Extract the [X, Y] coordinate from the center of the cell holding the provided text.  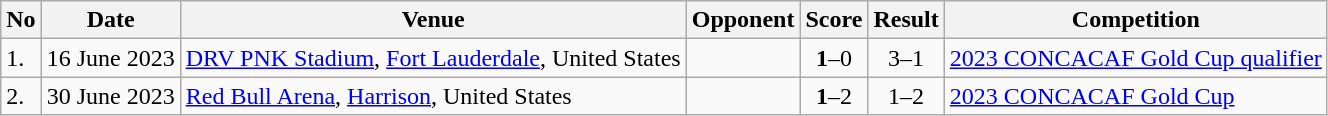
16 June 2023 [110, 58]
No [21, 20]
Date [110, 20]
2023 CONCACAF Gold Cup qualifier [1136, 58]
Score [834, 20]
2. [21, 96]
2023 CONCACAF Gold Cup [1136, 96]
Result [906, 20]
1. [21, 58]
Red Bull Arena, Harrison, United States [433, 96]
Opponent [743, 20]
1–0 [834, 58]
DRV PNK Stadium, Fort Lauderdale, United States [433, 58]
3–1 [906, 58]
Competition [1136, 20]
Venue [433, 20]
30 June 2023 [110, 96]
